Search for the cell housing the specified text and yield its [X, Y] center coordinate. 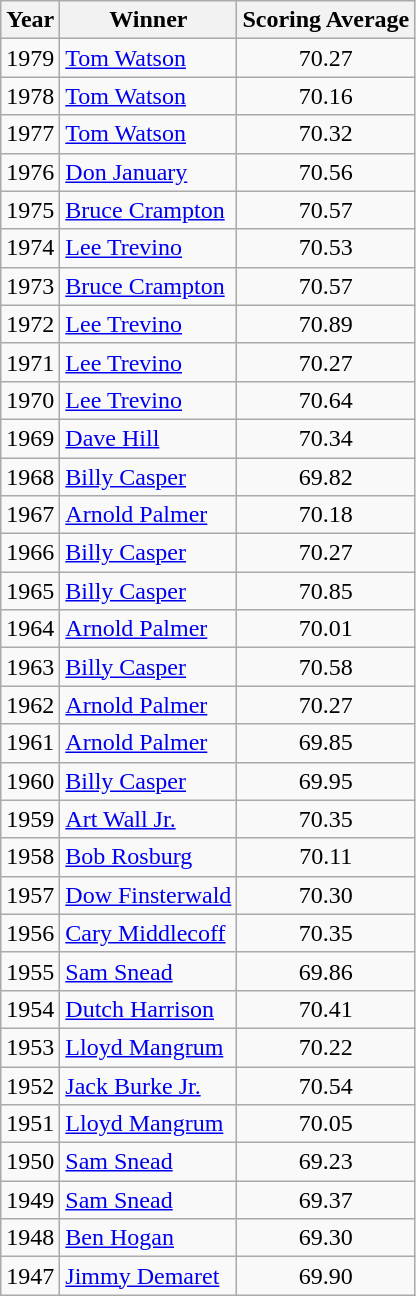
1971 [30, 362]
70.89 [326, 324]
Don January [148, 172]
70.18 [326, 515]
70.34 [326, 438]
Bob Rosburg [148, 857]
69.90 [326, 1276]
1948 [30, 1238]
70.64 [326, 400]
69.86 [326, 971]
70.05 [326, 1124]
70.58 [326, 667]
70.41 [326, 1009]
1978 [30, 96]
1949 [30, 1200]
1952 [30, 1085]
70.30 [326, 895]
Dutch Harrison [148, 1009]
1950 [30, 1162]
69.82 [326, 477]
1954 [30, 1009]
Cary Middlecoff [148, 933]
1960 [30, 781]
70.32 [326, 134]
1973 [30, 286]
1969 [30, 438]
1962 [30, 705]
70.85 [326, 591]
Jack Burke Jr. [148, 1085]
1961 [30, 743]
Year [30, 20]
1957 [30, 895]
Dave Hill [148, 438]
1979 [30, 58]
69.23 [326, 1162]
1955 [30, 971]
70.16 [326, 96]
1976 [30, 172]
1953 [30, 1047]
1966 [30, 553]
1972 [30, 324]
69.30 [326, 1238]
1958 [30, 857]
1963 [30, 667]
1970 [30, 400]
1977 [30, 134]
70.54 [326, 1085]
1965 [30, 591]
1947 [30, 1276]
1959 [30, 819]
70.56 [326, 172]
1974 [30, 248]
Ben Hogan [148, 1238]
70.01 [326, 629]
1964 [30, 629]
70.22 [326, 1047]
Dow Finsterwald [148, 895]
Winner [148, 20]
1951 [30, 1124]
Art Wall Jr. [148, 819]
1968 [30, 477]
69.95 [326, 781]
70.53 [326, 248]
69.37 [326, 1200]
1956 [30, 933]
Jimmy Demaret [148, 1276]
70.11 [326, 857]
1967 [30, 515]
69.85 [326, 743]
1975 [30, 210]
Scoring Average [326, 20]
